Capture the cell that displays the provided text and extract its [x, y] central coordinate. 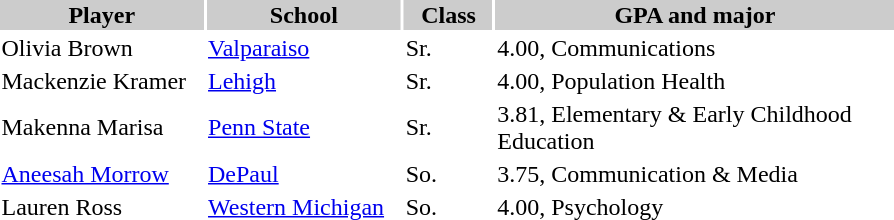
School [304, 15]
Mackenzie Kramer [102, 81]
Lehigh [304, 81]
GPA and major [695, 15]
Aneesah Morrow [102, 174]
Olivia Brown [102, 48]
3.75, Communication & Media [695, 174]
Valparaiso [304, 48]
Makenna Marisa [102, 128]
4.00, Population Health [695, 81]
Class [448, 15]
DePaul [304, 174]
So. [448, 174]
3.81, Elementary & Early Childhood Education [695, 128]
4.00, Communications [695, 48]
Player [102, 15]
Penn State [304, 128]
